Find where the given text appears and provide that cell's center as (X, Y) coordinate. 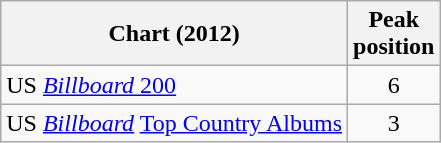
US Billboard 200 (174, 85)
6 (394, 85)
Peakposition (394, 34)
3 (394, 123)
Chart (2012) (174, 34)
US Billboard Top Country Albums (174, 123)
